Locate the cell with the specified text and output its (x, y) center coordinate. 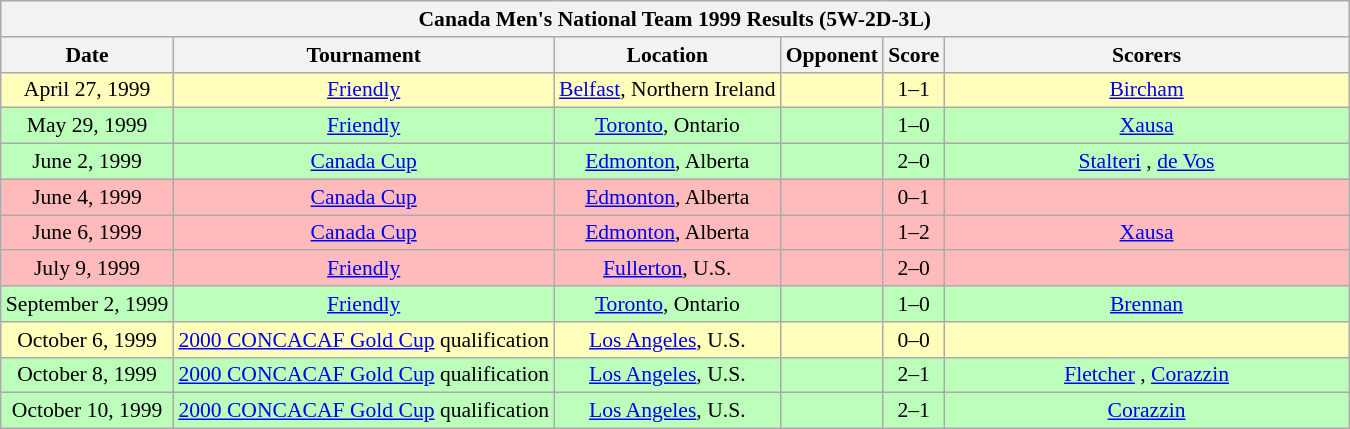
Fletcher , Corazzin (1146, 375)
September 2, 1999 (88, 304)
Fullerton, U.S. (668, 269)
0–1 (914, 197)
1–1 (914, 90)
Date (88, 55)
1–2 (914, 233)
Bircham (1146, 90)
April 27, 1999 (88, 90)
October 6, 1999 (88, 340)
October 8, 1999 (88, 375)
Location (668, 55)
October 10, 1999 (88, 411)
June 2, 1999 (88, 162)
Scorers (1146, 55)
0–0 (914, 340)
May 29, 1999 (88, 126)
Brennan (1146, 304)
Opponent (832, 55)
Score (914, 55)
Canada Men's National Team 1999 Results (5W-2D-3L) (675, 19)
Tournament (364, 55)
Stalteri , de Vos (1146, 162)
June 6, 1999 (88, 233)
June 4, 1999 (88, 197)
Belfast, Northern Ireland (668, 90)
July 9, 1999 (88, 269)
Corazzin (1146, 411)
